Search for the cell housing the specified text and yield its [x, y] center coordinate. 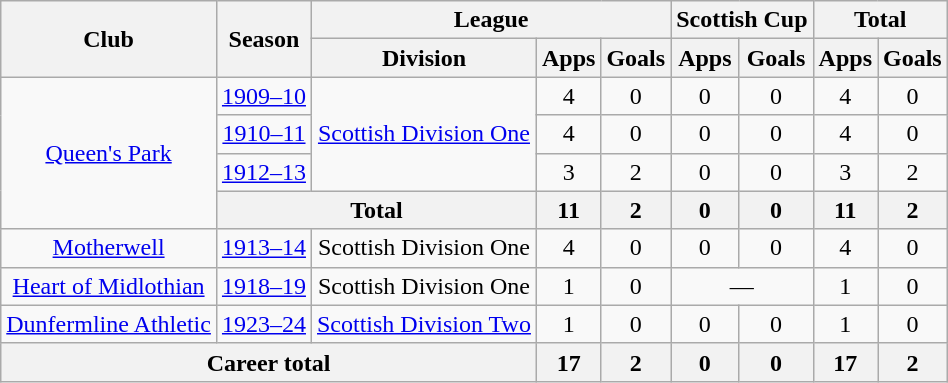
Motherwell [109, 248]
League [490, 20]
1923–24 [264, 324]
Heart of Midlothian [109, 286]
1912–13 [264, 172]
Scottish Division Two [424, 324]
Scottish Cup [742, 20]
Career total [269, 362]
Division [424, 58]
— [742, 286]
Club [109, 39]
Season [264, 39]
1913–14 [264, 248]
Dunfermline Athletic [109, 324]
Queen's Park [109, 153]
1909–10 [264, 96]
1910–11 [264, 134]
1918–19 [264, 286]
